Find where the given text appears and provide that cell's center as (x, y) coordinate. 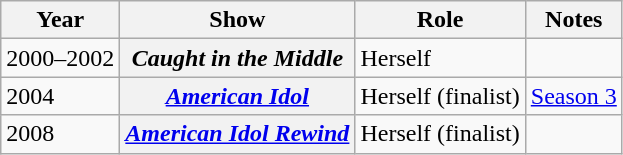
Notes (574, 20)
Role (440, 20)
Year (60, 20)
Season 3 (574, 96)
Caught in the Middle (238, 58)
2004 (60, 96)
Show (238, 20)
Herself (440, 58)
American Idol Rewind (238, 134)
2008 (60, 134)
American Idol (238, 96)
2000–2002 (60, 58)
